Provide the [X, Y] coordinate of the cell's center where the given text is located.  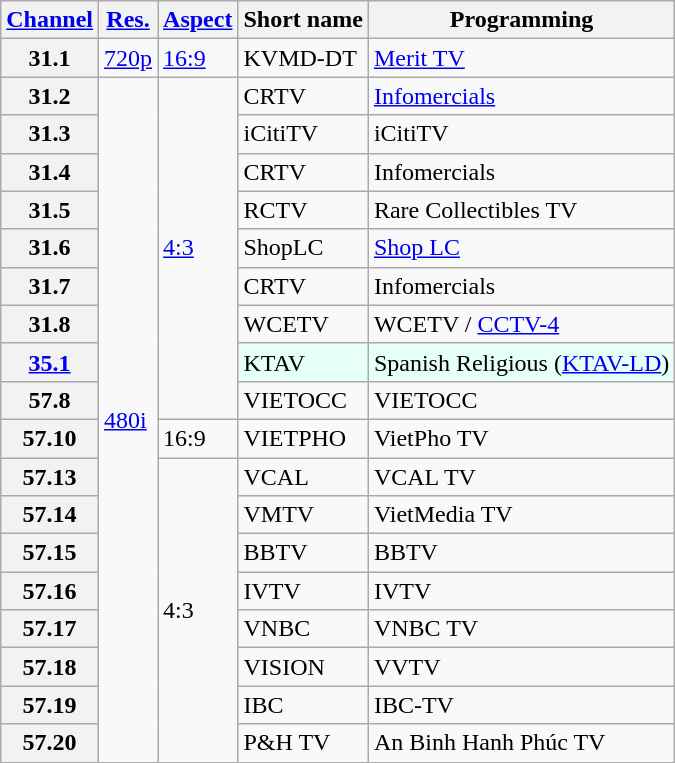
An Binh Hanh Phúc TV [521, 743]
VVTV [521, 667]
57.17 [50, 629]
31.4 [50, 172]
VIETPHO [303, 438]
31.5 [50, 210]
ShopLC [303, 248]
WCETV / CCTV-4 [521, 324]
WCETV [303, 324]
VISION [303, 667]
VNBC TV [521, 629]
Shop LC [521, 248]
VCAL TV [521, 477]
31.1 [50, 58]
31.2 [50, 96]
IBC-TV [521, 705]
KVMD-DT [303, 58]
Res. [128, 20]
Aspect [198, 20]
VietPho TV [521, 438]
31.7 [50, 286]
Rare Collectibles TV [521, 210]
VietMedia TV [521, 515]
31.6 [50, 248]
RCTV [303, 210]
57.13 [50, 477]
31.3 [50, 134]
35.1 [50, 362]
57.19 [50, 705]
Programming [521, 20]
57.8 [50, 400]
31.8 [50, 324]
KTAV [303, 362]
Short name [303, 20]
57.14 [50, 515]
VNBC [303, 629]
Spanish Religious (KTAV-LD) [521, 362]
VCAL [303, 477]
IBC [303, 705]
VMTV [303, 515]
57.10 [50, 438]
480i [128, 420]
57.18 [50, 667]
57.20 [50, 743]
57.16 [50, 591]
P&H TV [303, 743]
57.15 [50, 553]
Merit TV [521, 58]
Channel [50, 20]
720p [128, 58]
